Output the (x, y) coordinate of the center of the cell containing the given text.  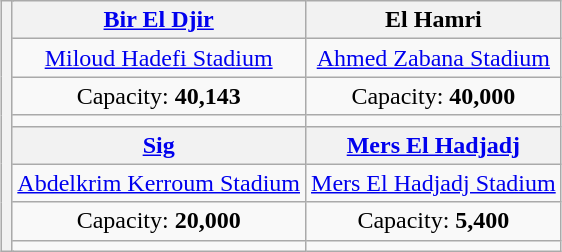
Ahmed Zabana Stadium (434, 58)
Capacity: 5,400 (434, 221)
Miloud Hadefi Stadium (159, 58)
Mers El Hadjadj (434, 145)
El Hamri (434, 20)
Capacity: 20,000 (159, 221)
Capacity: 40,000 (434, 96)
Mers El Hadjadj Stadium (434, 183)
Capacity: 40,143 (159, 96)
Abdelkrim Kerroum Stadium (159, 183)
Bir El Djir (159, 20)
Sig (159, 145)
